Scan for the cell matching the given text and deliver its (x, y) coordinate at center. 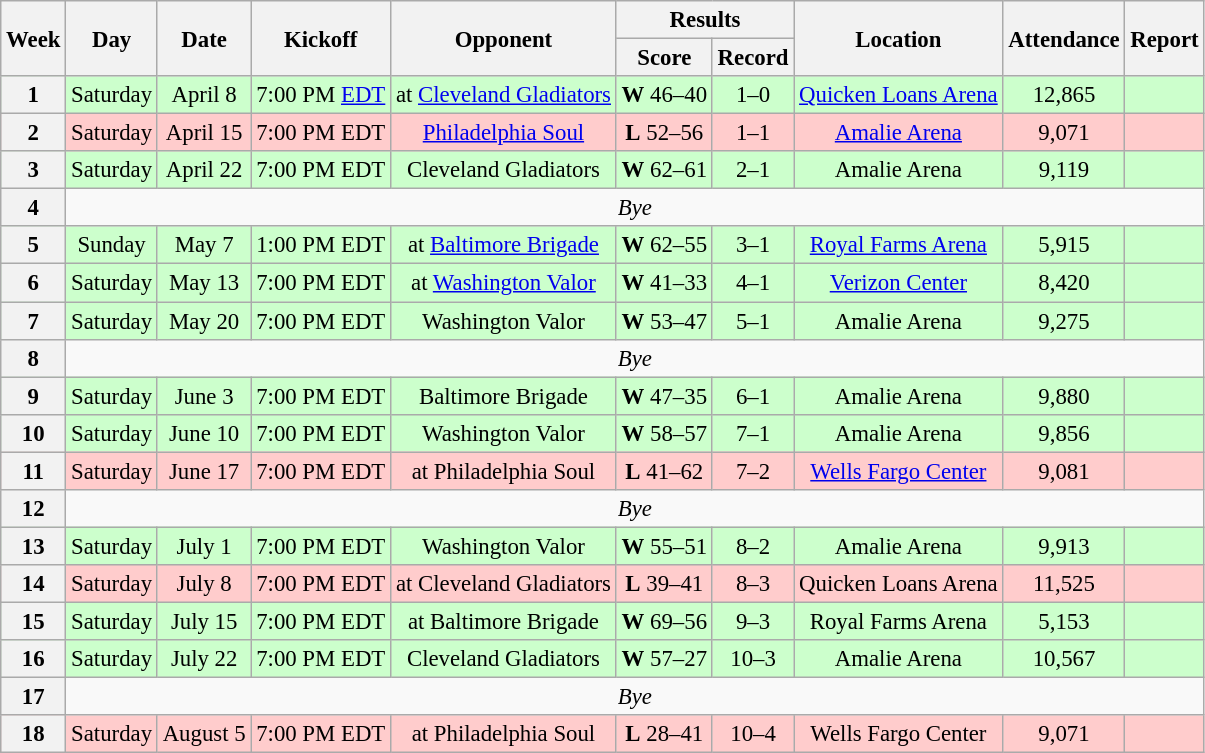
8–2 (752, 546)
May 7 (204, 245)
10 (34, 433)
10–4 (752, 734)
W 46–40 (664, 95)
17 (34, 697)
5 (34, 245)
May 13 (204, 283)
Score (664, 58)
9–3 (752, 621)
9,880 (1064, 396)
8,420 (1064, 283)
6 (34, 283)
2 (34, 133)
April 22 (204, 170)
5,153 (1064, 621)
July 15 (204, 621)
Attendance (1064, 38)
W 62–55 (664, 245)
8–3 (752, 584)
Report (1164, 38)
12,865 (1064, 95)
Sunday (112, 245)
April 15 (204, 133)
3 (34, 170)
9,275 (1064, 321)
W 53–47 (664, 321)
8 (34, 358)
1–0 (752, 95)
5–1 (752, 321)
13 (34, 546)
Week (34, 38)
Verizon Center (898, 283)
9 (34, 396)
Day (112, 38)
August 5 (204, 734)
L 28–41 (664, 734)
July 8 (204, 584)
9,119 (1064, 170)
Baltimore Brigade (504, 396)
W 47–35 (664, 396)
July 22 (204, 659)
14 (34, 584)
W 69–56 (664, 621)
5,915 (1064, 245)
May 20 (204, 321)
Results (704, 20)
Location (898, 38)
W 62–61 (664, 170)
10–3 (752, 659)
16 (34, 659)
June 17 (204, 471)
18 (34, 734)
Record (752, 58)
L 41–62 (664, 471)
9,856 (1064, 433)
Opponent (504, 38)
3–1 (752, 245)
L 52–56 (664, 133)
1–1 (752, 133)
W 55–51 (664, 546)
2–1 (752, 170)
1 (34, 95)
at Washington Valor (504, 283)
W 58–57 (664, 433)
12 (34, 509)
10,567 (1064, 659)
7 (34, 321)
W 57–27 (664, 659)
6–1 (752, 396)
9,913 (1064, 546)
June 3 (204, 396)
1:00 PM EDT (321, 245)
April 8 (204, 95)
11,525 (1064, 584)
L 39–41 (664, 584)
Date (204, 38)
4 (34, 208)
4–1 (752, 283)
7–1 (752, 433)
9,081 (1064, 471)
W 41–33 (664, 283)
11 (34, 471)
15 (34, 621)
7–2 (752, 471)
Kickoff (321, 38)
June 10 (204, 433)
July 1 (204, 546)
Philadelphia Soul (504, 133)
